Capture the cell that displays the provided text and extract its (X, Y) central coordinate. 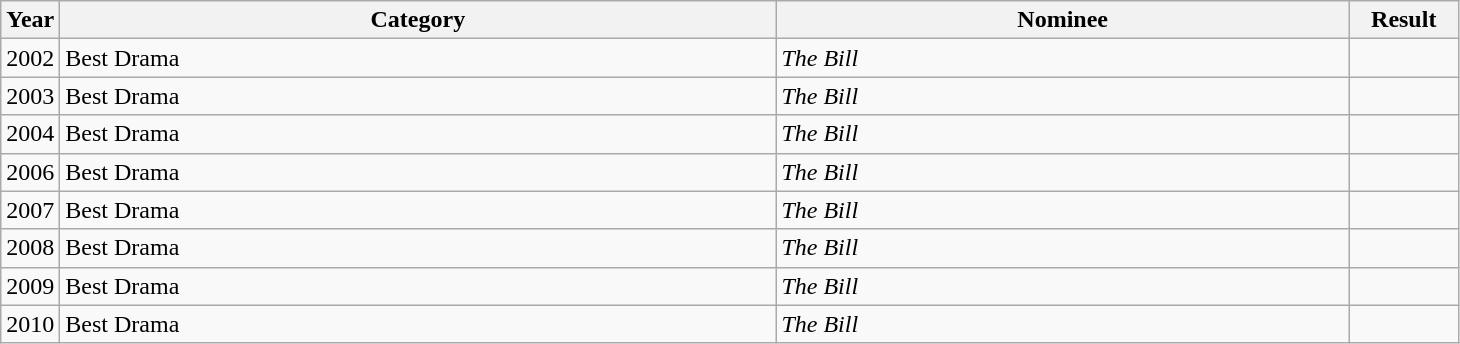
Category (418, 20)
2006 (30, 172)
2002 (30, 58)
Nominee (1063, 20)
Year (30, 20)
2010 (30, 324)
2004 (30, 134)
2008 (30, 248)
Result (1404, 20)
2009 (30, 286)
2003 (30, 96)
2007 (30, 210)
